Identify which cell holds the provided text, then report its (x, y) central coordinate. 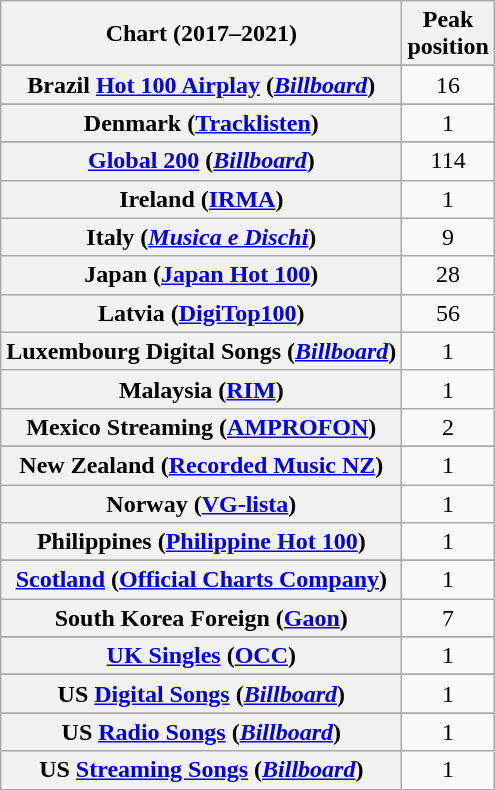
28 (448, 275)
Brazil Hot 100 Airplay (Billboard) (202, 85)
US Radio Songs (Billboard) (202, 732)
Global 200 (Billboard) (202, 161)
2 (448, 427)
56 (448, 313)
Norway (VG-lista) (202, 503)
South Korea Foreign (Gaon) (202, 618)
US Streaming Songs (Billboard) (202, 770)
Scotland (Official Charts Company) (202, 580)
9 (448, 237)
Denmark (Tracklisten) (202, 123)
114 (448, 161)
Luxembourg Digital Songs (Billboard) (202, 351)
Chart (2017–2021) (202, 34)
16 (448, 85)
US Digital Songs (Billboard) (202, 694)
UK Singles (OCC) (202, 656)
7 (448, 618)
Ireland (IRMA) (202, 199)
Philippines (Philippine Hot 100) (202, 542)
Italy (Musica e Dischi) (202, 237)
New Zealand (Recorded Music NZ) (202, 465)
Latvia (DigiTop100) (202, 313)
Mexico Streaming (AMPROFON) (202, 427)
Japan (Japan Hot 100) (202, 275)
Peakposition (448, 34)
Malaysia (RIM) (202, 389)
